Return [X, Y] of the center of cell containing provided text 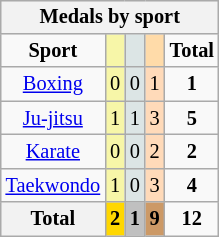
Boxing [54, 84]
5 [192, 118]
Sport [54, 51]
Karate [54, 152]
9 [155, 219]
Taekwondo [54, 185]
12 [192, 219]
Ju-jitsu [54, 118]
4 [192, 185]
Medals by sport [110, 17]
